Extract the (x, y) coordinate from the center of the cell holding the provided text.  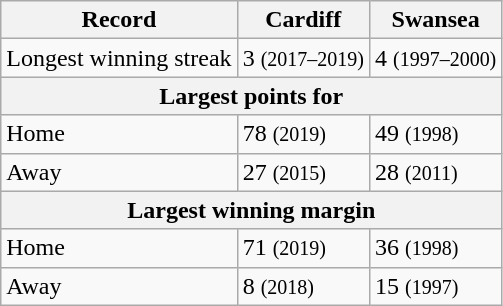
27 (2015) (303, 172)
49 (1998) (435, 134)
15 (1997) (435, 286)
Cardiff (303, 20)
4 (1997–2000) (435, 58)
3 (2017–2019) (303, 58)
Largest points for (252, 96)
8 (2018) (303, 286)
Record (119, 20)
71 (2019) (303, 248)
Swansea (435, 20)
36 (1998) (435, 248)
Longest winning streak (119, 58)
Largest winning margin (252, 210)
28 (2011) (435, 172)
78 (2019) (303, 134)
